Find where the given text appears and provide that cell's center as (X, Y) coordinate. 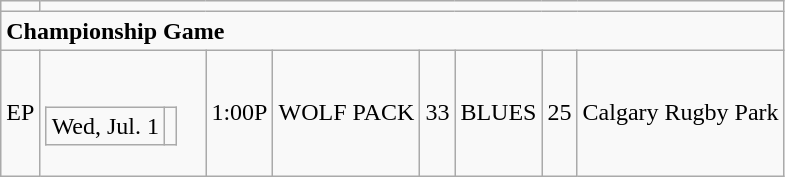
1:00P (240, 113)
Calgary Rugby Park (680, 113)
EP (20, 113)
BLUES (498, 113)
25 (560, 113)
Championship Game (392, 31)
33 (438, 113)
WOLF PACK (346, 113)
